Scan for the cell matching the given text and deliver its [x, y] coordinate at center. 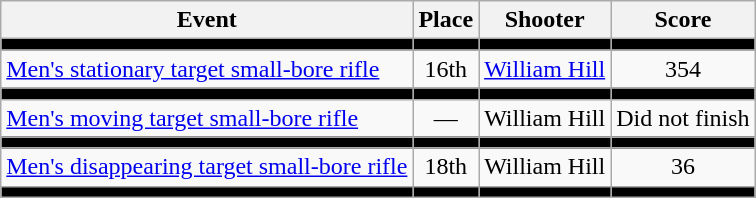
Men's disappearing target small-bore rifle [207, 167]
Score [683, 20]
18th [446, 167]
16th [446, 69]
— [446, 118]
Men's moving target small-bore rifle [207, 118]
Shooter [545, 20]
354 [683, 69]
Place [446, 20]
Did not finish [683, 118]
Men's stationary target small-bore rifle [207, 69]
36 [683, 167]
Event [207, 20]
